Return the (X, Y) coordinate for the center point of the cell that contains the specified text.  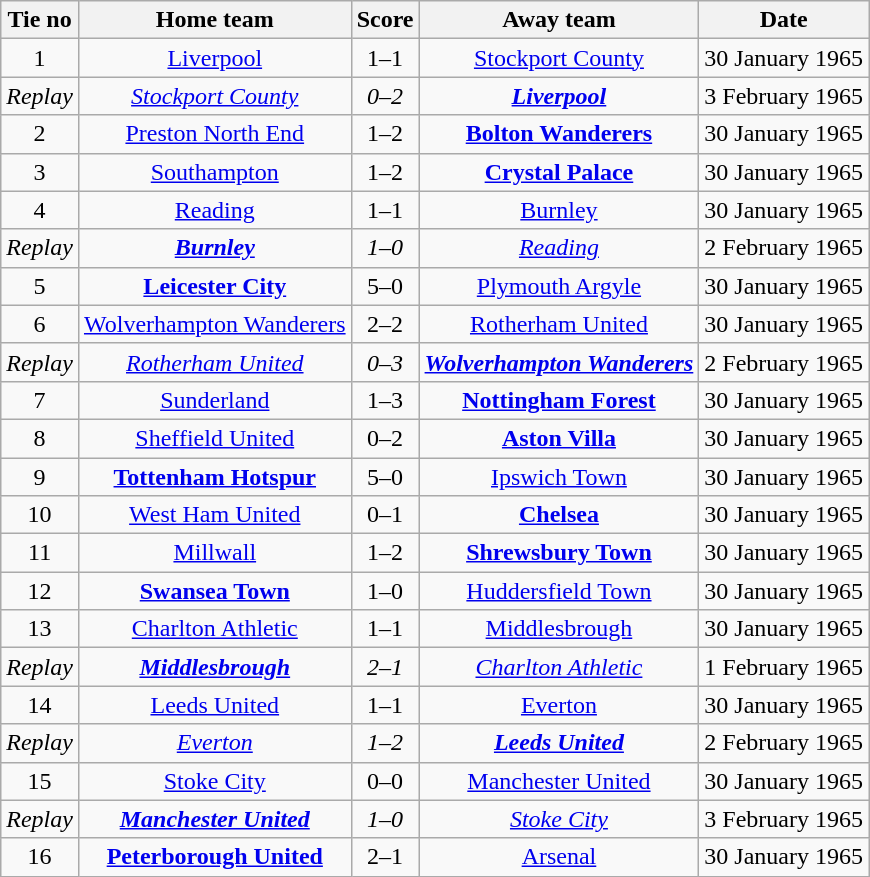
Date (784, 20)
Leicester City (214, 286)
West Ham United (214, 515)
15 (40, 781)
Arsenal (559, 857)
Score (385, 20)
Ipswich Town (559, 477)
4 (40, 210)
12 (40, 591)
Bolton Wanderers (559, 134)
Away team (559, 20)
0–0 (385, 781)
3 (40, 172)
13 (40, 629)
Southampton (214, 172)
16 (40, 857)
Tie no (40, 20)
Tottenham Hotspur (214, 477)
2 (40, 134)
Huddersfield Town (559, 591)
Sheffield United (214, 438)
Crystal Palace (559, 172)
1 February 1965 (784, 667)
9 (40, 477)
Sunderland (214, 400)
7 (40, 400)
Swansea Town (214, 591)
Plymouth Argyle (559, 286)
Shrewsbury Town (559, 553)
5 (40, 286)
Peterborough United (214, 857)
0–1 (385, 515)
Millwall (214, 553)
14 (40, 705)
1–3 (385, 400)
10 (40, 515)
Home team (214, 20)
0–3 (385, 362)
Preston North End (214, 134)
6 (40, 324)
Chelsea (559, 515)
Aston Villa (559, 438)
2–2 (385, 324)
1 (40, 58)
Nottingham Forest (559, 400)
11 (40, 553)
8 (40, 438)
